Find where the given text appears and provide that cell's center as [x, y] coordinate. 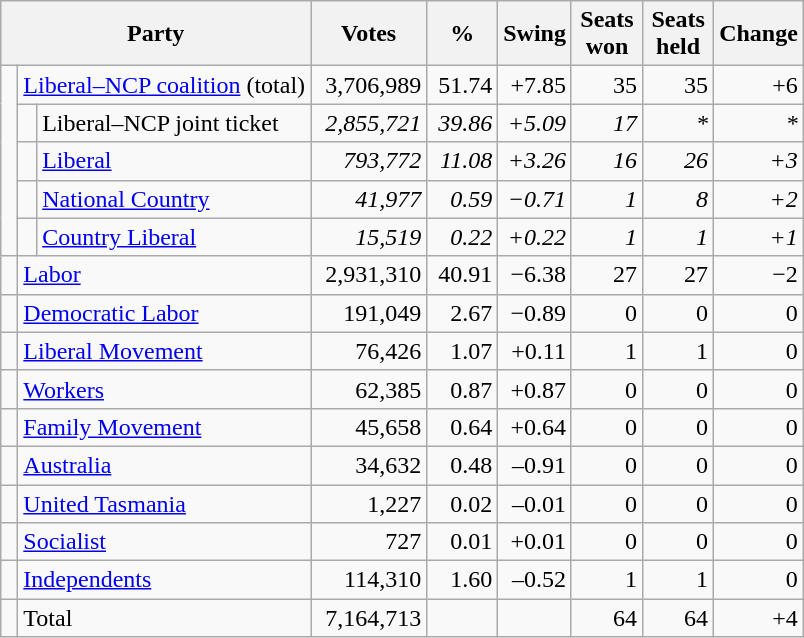
Liberal Movement [164, 351]
–0.01 [535, 503]
% [462, 34]
Labor [164, 275]
+0.22 [535, 237]
Liberal–NCP coalition (total) [164, 85]
11.08 [462, 161]
Total [164, 618]
Votes [369, 34]
39.86 [462, 123]
0.87 [462, 389]
793,772 [369, 161]
62,385 [369, 389]
Party [156, 34]
2,855,721 [369, 123]
1.07 [462, 351]
+7.85 [535, 85]
1,227 [369, 503]
+6 [759, 85]
45,658 [369, 427]
+5.09 [535, 123]
Socialist [164, 542]
40.91 [462, 275]
+1 [759, 237]
2,931,310 [369, 275]
+3.26 [535, 161]
15,519 [369, 237]
34,632 [369, 465]
Liberal [174, 161]
Seats held [678, 34]
0.59 [462, 199]
–0.52 [535, 580]
114,310 [369, 580]
8 [678, 199]
41,977 [369, 199]
1.60 [462, 580]
2.67 [462, 313]
Democratic Labor [164, 313]
Workers [164, 389]
Country Liberal [174, 237]
3,706,989 [369, 85]
+4 [759, 618]
Swing [535, 34]
United Tasmania [164, 503]
76,426 [369, 351]
Australia [164, 465]
26 [678, 161]
0.64 [462, 427]
+0.87 [535, 389]
0.01 [462, 542]
+2 [759, 199]
51.74 [462, 85]
Independents [164, 580]
Seats won [606, 34]
Change [759, 34]
+3 [759, 161]
0.48 [462, 465]
+0.01 [535, 542]
16 [606, 161]
Family Movement [164, 427]
Liberal–NCP joint ticket [174, 123]
7,164,713 [369, 618]
+0.64 [535, 427]
727 [369, 542]
−2 [759, 275]
17 [606, 123]
191,049 [369, 313]
−0.71 [535, 199]
−0.89 [535, 313]
−6.38 [535, 275]
+0.11 [535, 351]
0.22 [462, 237]
National Country [174, 199]
–0.91 [535, 465]
0.02 [462, 503]
